Search for the cell housing the specified text and yield its [x, y] center coordinate. 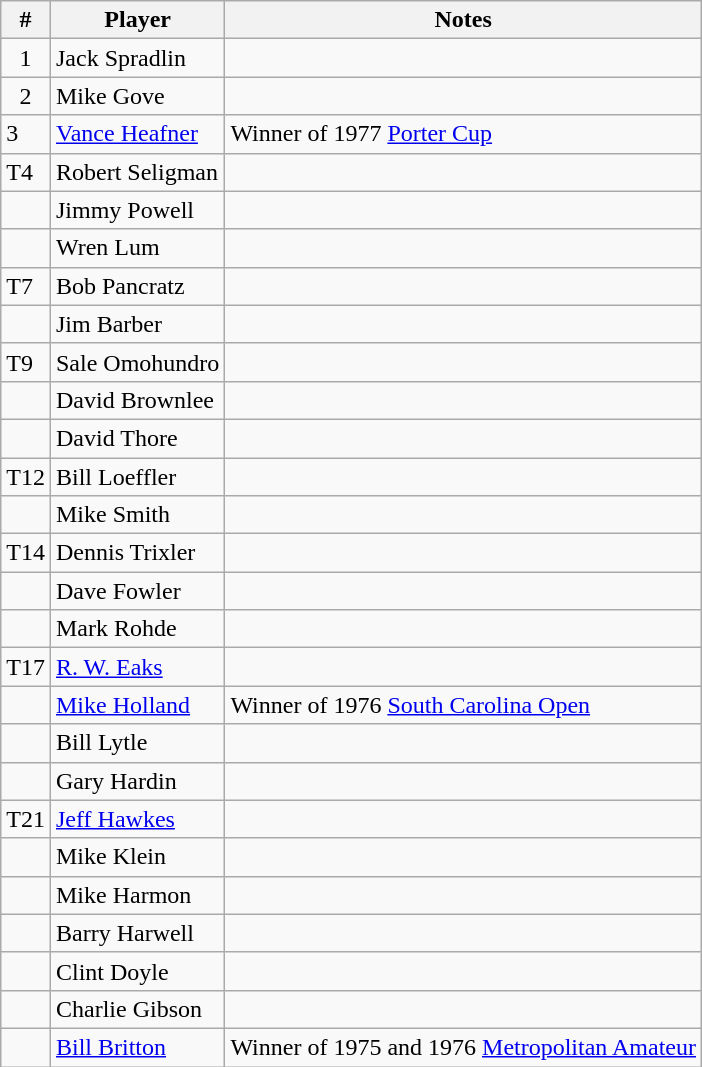
Mark Rohde [137, 629]
Sale Omohundro [137, 362]
1 [26, 58]
Mike Harmon [137, 895]
Jim Barber [137, 324]
T12 [26, 477]
Charlie Gibson [137, 1009]
Player [137, 20]
Vance Heafner [137, 134]
Mike Holland [137, 705]
T14 [26, 553]
Mike Smith [137, 515]
Jimmy Powell [137, 210]
2 [26, 96]
Mike Klein [137, 857]
David Brownlee [137, 400]
Bill Britton [137, 1047]
Wren Lum [137, 248]
Bob Pancratz [137, 286]
Dave Fowler [137, 591]
Dennis Trixler [137, 553]
Winner of 1975 and 1976 Metropolitan Amateur [464, 1047]
Barry Harwell [137, 933]
T21 [26, 819]
T9 [26, 362]
Bill Loeffler [137, 477]
T4 [26, 172]
Notes [464, 20]
David Thore [137, 438]
Winner of 1976 South Carolina Open [464, 705]
Bill Lytle [137, 743]
R. W. Eaks [137, 667]
Jack Spradlin [137, 58]
Jeff Hawkes [137, 819]
# [26, 20]
T7 [26, 286]
Robert Seligman [137, 172]
Winner of 1977 Porter Cup [464, 134]
Mike Gove [137, 96]
T17 [26, 667]
3 [26, 134]
Gary Hardin [137, 781]
Clint Doyle [137, 971]
